Provide the (x, y) coordinate of the cell's center where the given text is located.  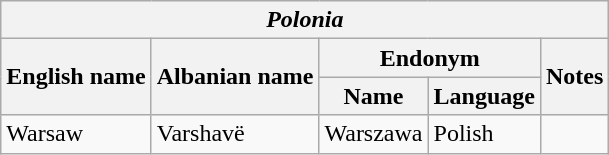
English name (76, 77)
Language (484, 96)
Polonia (305, 20)
Warsaw (76, 134)
Albanian name (235, 77)
Polish (484, 134)
Name (374, 96)
Endonym (430, 58)
Notes (574, 77)
Varshavë (235, 134)
Warszawa (374, 134)
